Return [x, y] of the center of cell containing provided text 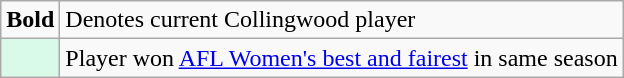
Denotes current Collingwood player [342, 20]
Bold [30, 20]
Player won AFL Women's best and fairest in same season [342, 58]
